Locate the cell with the specified text and output its [X, Y] center coordinate. 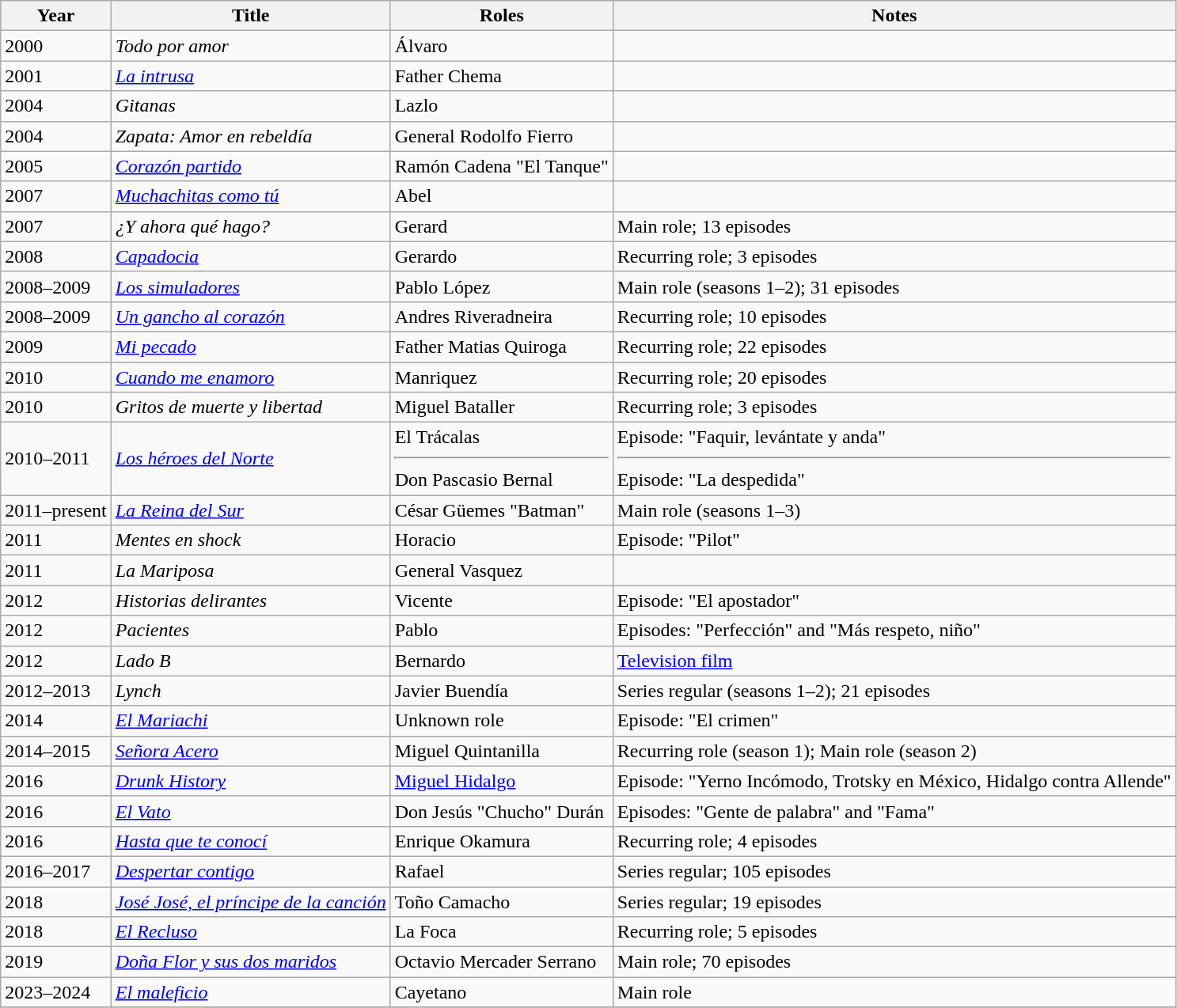
Enrique Okamura [502, 841]
Álvaro [502, 46]
Cuando me enamoro [250, 377]
Father Chema [502, 76]
La Mariposa [250, 570]
Episodes: "Gente de palabra" and "Fama" [894, 811]
La intrusa [250, 76]
Recurring role; 10 episodes [894, 316]
Year [55, 16]
Mentes en shock [250, 540]
Miguel Quintanilla [502, 751]
Historias delirantes [250, 601]
2019 [55, 962]
Recurring role; 4 episodes [894, 841]
¿Y ahora qué hago? [250, 226]
Notes [894, 16]
Recurring role; 22 episodes [894, 347]
Rafael [502, 871]
Andres Riveradneira [502, 316]
Recurring role; 20 episodes [894, 377]
Señora Acero [250, 751]
Cayetano [502, 992]
2005 [55, 166]
2009 [55, 347]
Zapata: Amor en rebeldía [250, 136]
César Güemes "Batman" [502, 510]
Unknown role [502, 721]
Episode: "El apostador" [894, 601]
Vicente [502, 601]
El Recluso [250, 932]
Roles [502, 16]
La Reina del Sur [250, 510]
Ramón Cadena "El Tanque" [502, 166]
Toño Camacho [502, 901]
Todo por amor [250, 46]
Pacientes [250, 631]
Episode: "Pilot" [894, 540]
Episode: "El crimen" [894, 721]
Don Jesús "Chucho" Durán [502, 811]
Gitanas [250, 106]
Bernardo [502, 661]
Pablo [502, 631]
Main role; 13 episodes [894, 226]
José José, el príncipe de la canción [250, 901]
Octavio Mercader Serrano [502, 962]
Series regular; 19 episodes [894, 901]
Abel [502, 196]
Main role (seasons 1–3) [894, 510]
Television film [894, 661]
Gritos de muerte y libertad [250, 407]
Recurring role; 5 episodes [894, 932]
General Vasquez [502, 570]
El maleficio [250, 992]
2014–2015 [55, 751]
Horacio [502, 540]
Episode: "Faquir, levántate y anda"Episode: "La despedida" [894, 459]
Lado B [250, 661]
Gerardo [502, 256]
2011–present [55, 510]
Muchachitas como tú [250, 196]
Manriquez [502, 377]
Series regular; 105 episodes [894, 871]
Main role; 70 episodes [894, 962]
2014 [55, 721]
2012–2013 [55, 691]
2016–2017 [55, 871]
Lynch [250, 691]
2010–2011 [55, 459]
Los héroes del Norte [250, 459]
Los simuladores [250, 286]
Miguel Bataller [502, 407]
Javier Buendía [502, 691]
Episode: "Yerno Incómodo, Trotsky en México, Hidalgo contra Allende" [894, 781]
Series regular (seasons 1–2); 21 episodes [894, 691]
Despertar contigo [250, 871]
Lazlo [502, 106]
Episodes: "Perfección" and "Más respeto, niño" [894, 631]
Doña Flor y sus dos maridos [250, 962]
Hasta que te conocí [250, 841]
Miguel Hidalgo [502, 781]
Recurring role (season 1); Main role (season 2) [894, 751]
Main role (seasons 1–2); 31 episodes [894, 286]
2023–2024 [55, 992]
Pablo López [502, 286]
General Rodolfo Fierro [502, 136]
Gerard [502, 226]
La Foca [502, 932]
2000 [55, 46]
El Vato [250, 811]
Title [250, 16]
Un gancho al corazón [250, 316]
2008 [55, 256]
El TrácalasDon Pascasio Bernal [502, 459]
Mi pecado [250, 347]
Capadocia [250, 256]
2001 [55, 76]
Corazón partido [250, 166]
El Mariachi [250, 721]
Main role [894, 992]
Drunk History [250, 781]
Father Matias Quiroga [502, 347]
